Determine the (x, y) coordinate at the center of the cell enclosing the given text.  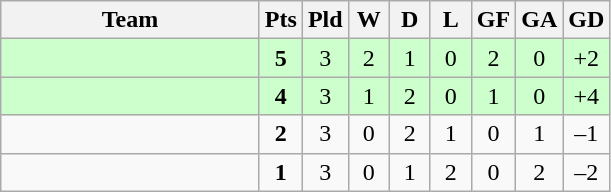
GF (493, 20)
GA (540, 20)
5 (280, 58)
–2 (586, 172)
GD (586, 20)
Pld (325, 20)
+4 (586, 96)
+2 (586, 58)
Team (130, 20)
–1 (586, 134)
Pts (280, 20)
4 (280, 96)
D (410, 20)
W (368, 20)
L (450, 20)
